Search for the cell housing the specified text and yield its [X, Y] center coordinate. 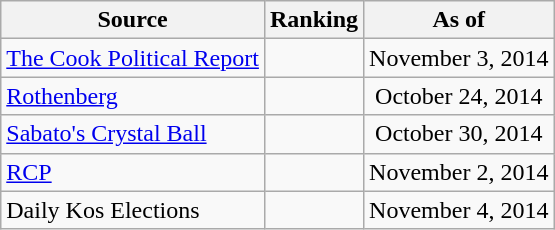
November 4, 2014 [459, 210]
October 24, 2014 [459, 96]
November 2, 2014 [459, 172]
Rothenberg [133, 96]
October 30, 2014 [459, 134]
Ranking [314, 20]
November 3, 2014 [459, 58]
As of [459, 20]
Sabato's Crystal Ball [133, 134]
Daily Kos Elections [133, 210]
RCP [133, 172]
The Cook Political Report [133, 58]
Source [133, 20]
